Find where the given text appears and provide that cell's center as [X, Y] coordinate. 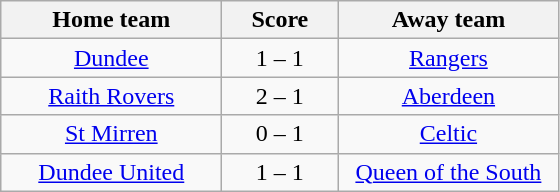
Dundee [112, 58]
St Mirren [112, 134]
Queen of the South [448, 172]
0 – 1 [280, 134]
Away team [448, 20]
Raith Rovers [112, 96]
Home team [112, 20]
2 – 1 [280, 96]
Celtic [448, 134]
Score [280, 20]
Rangers [448, 58]
Aberdeen [448, 96]
Dundee United [112, 172]
